For the text-containing cell, return its midpoint in (X, Y) coordinate format. 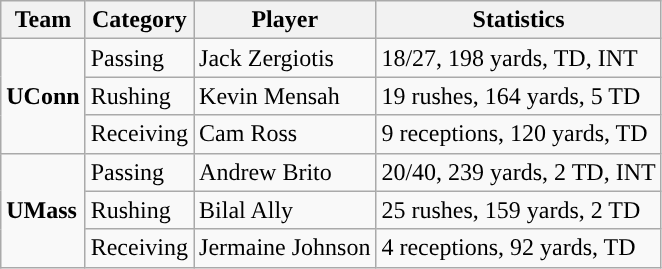
UMass (43, 210)
Cam Ross (285, 134)
Jack Zergiotis (285, 58)
Team (43, 20)
Jermaine Johnson (285, 248)
Player (285, 20)
20/40, 239 yards, 2 TD, INT (518, 172)
19 rushes, 164 yards, 5 TD (518, 96)
Andrew Brito (285, 172)
Category (139, 20)
UConn (43, 96)
Statistics (518, 20)
18/27, 198 yards, TD, INT (518, 58)
9 receptions, 120 yards, TD (518, 134)
25 rushes, 159 yards, 2 TD (518, 210)
4 receptions, 92 yards, TD (518, 248)
Bilal Ally (285, 210)
Kevin Mensah (285, 96)
